Locate the cell with the specified text and output its (x, y) center coordinate. 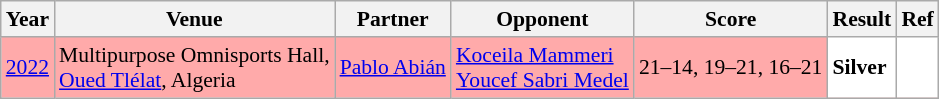
Multipurpose Omnisports Hall,Oued Tlélat, Algeria (194, 68)
Partner (393, 19)
21–14, 19–21, 16–21 (731, 68)
2022 (28, 68)
Year (28, 19)
Silver (862, 68)
Opponent (542, 19)
Venue (194, 19)
Koceila Mammeri Youcef Sabri Medel (542, 68)
Result (862, 19)
Score (731, 19)
Ref (917, 19)
Pablo Abián (393, 68)
